Capture the cell that displays the provided text and extract its (X, Y) central coordinate. 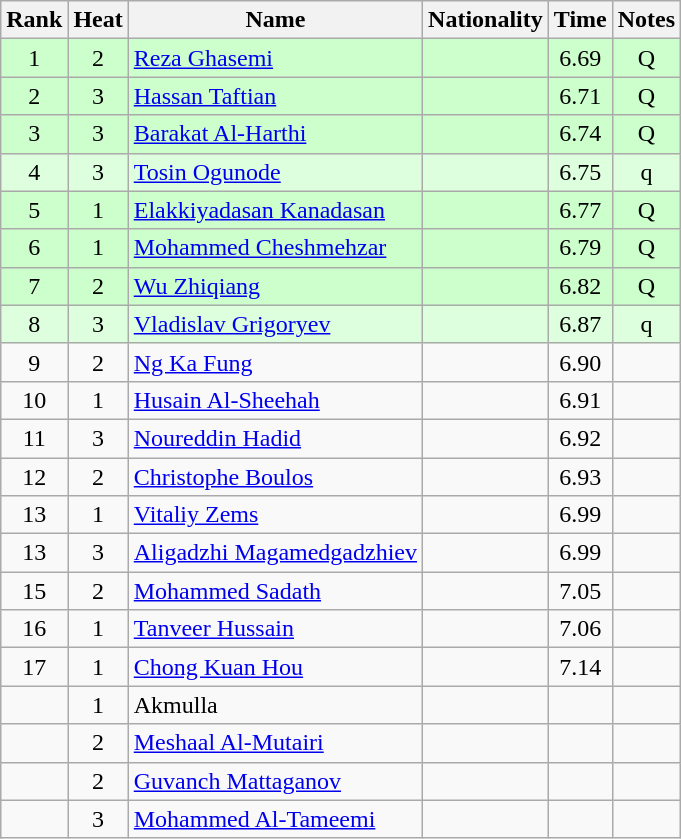
Nationality (486, 20)
4 (34, 172)
Mohammed Al-Tameemi (275, 819)
6.71 (580, 96)
Noureddin Hadid (275, 438)
Mohammed Sadath (275, 591)
7.06 (580, 629)
Tosin Ogunode (275, 172)
6.82 (580, 286)
Wu Zhiqiang (275, 286)
Reza Ghasemi (275, 58)
6.87 (580, 324)
Guvanch Mattaganov (275, 781)
17 (34, 667)
Heat (98, 20)
Akmulla (275, 705)
6.77 (580, 210)
Mohammed Cheshmehzar (275, 248)
6.69 (580, 58)
Vitaliy Zems (275, 515)
6.91 (580, 400)
7 (34, 286)
Christophe Boulos (275, 477)
6 (34, 248)
Vladislav Grigoryev (275, 324)
Aligadzhi Magamedgadzhiev (275, 553)
7.14 (580, 667)
12 (34, 477)
6.75 (580, 172)
6.93 (580, 477)
Time (580, 20)
Notes (646, 20)
Meshaal Al-Mutairi (275, 743)
Hassan Taftian (275, 96)
11 (34, 438)
Tanveer Hussain (275, 629)
Chong Kuan Hou (275, 667)
9 (34, 362)
6.92 (580, 438)
15 (34, 591)
5 (34, 210)
Barakat Al-Harthi (275, 134)
7.05 (580, 591)
6.79 (580, 248)
16 (34, 629)
6.74 (580, 134)
Rank (34, 20)
8 (34, 324)
Husain Al-Sheehah (275, 400)
10 (34, 400)
Ng Ka Fung (275, 362)
6.90 (580, 362)
Elakkiyadasan Kanadasan (275, 210)
Name (275, 20)
